Provide the [x, y] coordinate of the cell's center where the given text is located.  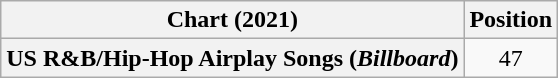
US R&B/Hip-Hop Airplay Songs (Billboard) [232, 58]
Position [511, 20]
47 [511, 58]
Chart (2021) [232, 20]
